For the text-containing cell, return its midpoint in [X, Y] coordinate format. 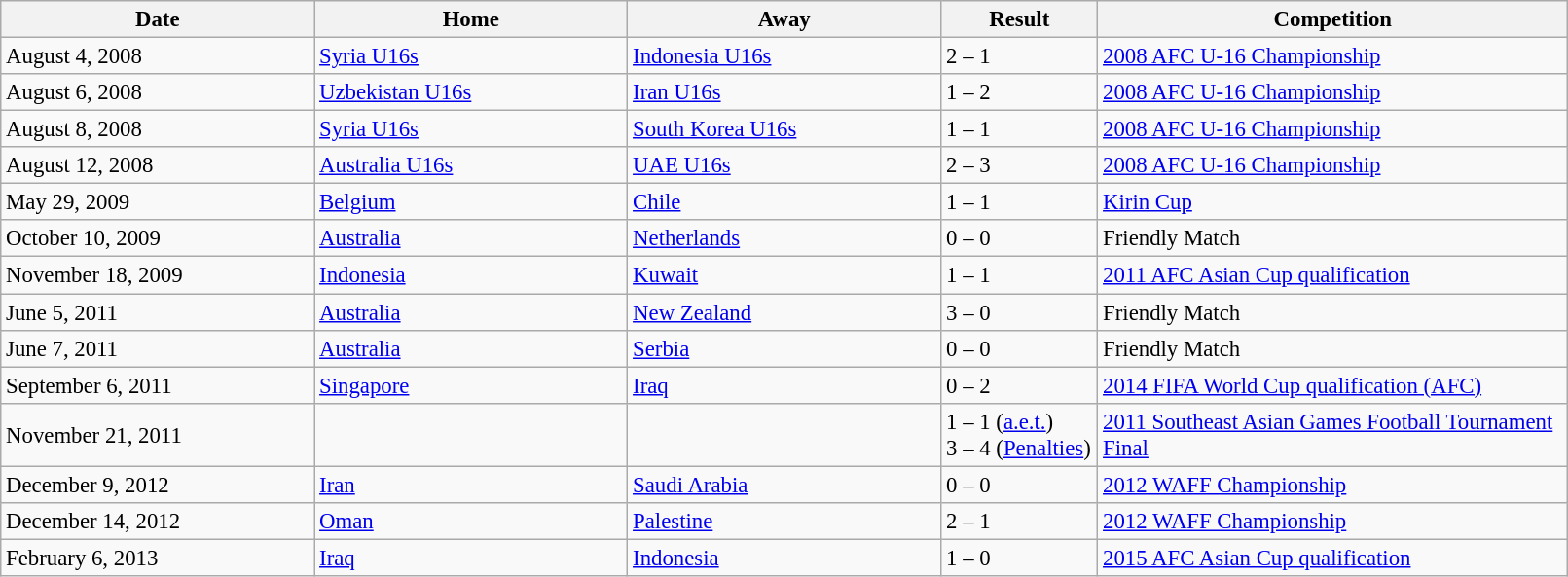
June 7, 2011 [158, 348]
Kuwait [784, 275]
Netherlands [784, 238]
Australia U16s [471, 165]
December 14, 2012 [158, 522]
February 6, 2013 [158, 558]
2014 FIFA World Cup qualification (AFC) [1333, 385]
1 – 1 (a.e.t.) 3 – 4 (Penalties) [1020, 434]
2011 Southeast Asian Games Football Tournament Final [1333, 434]
August 12, 2008 [158, 165]
October 10, 2009 [158, 238]
Iran U16s [784, 92]
Belgium [471, 202]
June 5, 2011 [158, 312]
New Zealand [784, 312]
Uzbekistan U16s [471, 92]
Indonesia U16s [784, 56]
November 18, 2009 [158, 275]
Date [158, 19]
August 4, 2008 [158, 56]
Competition [1333, 19]
Saudi Arabia [784, 485]
September 6, 2011 [158, 385]
Kirin Cup [1333, 202]
Iran [471, 485]
May 29, 2009 [158, 202]
Serbia [784, 348]
November 21, 2011 [158, 434]
3 – 0 [1020, 312]
UAE U16s [784, 165]
South Korea U16s [784, 129]
December 9, 2012 [158, 485]
1 – 0 [1020, 558]
Result [1020, 19]
Singapore [471, 385]
2 – 3 [1020, 165]
0 – 2 [1020, 385]
Oman [471, 522]
Away [784, 19]
2015 AFC Asian Cup qualification [1333, 558]
Palestine [784, 522]
Home [471, 19]
August 8, 2008 [158, 129]
August 6, 2008 [158, 92]
Chile [784, 202]
1 – 2 [1020, 92]
2011 AFC Asian Cup qualification [1333, 275]
